From the cell containing the given text, extract its center point as (x, y) coordinate. 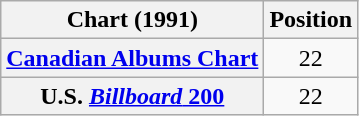
Canadian Albums Chart (132, 58)
Position (311, 20)
Chart (1991) (132, 20)
U.S. Billboard 200 (132, 96)
